Scan for the cell matching the given text and deliver its (X, Y) coordinate at center. 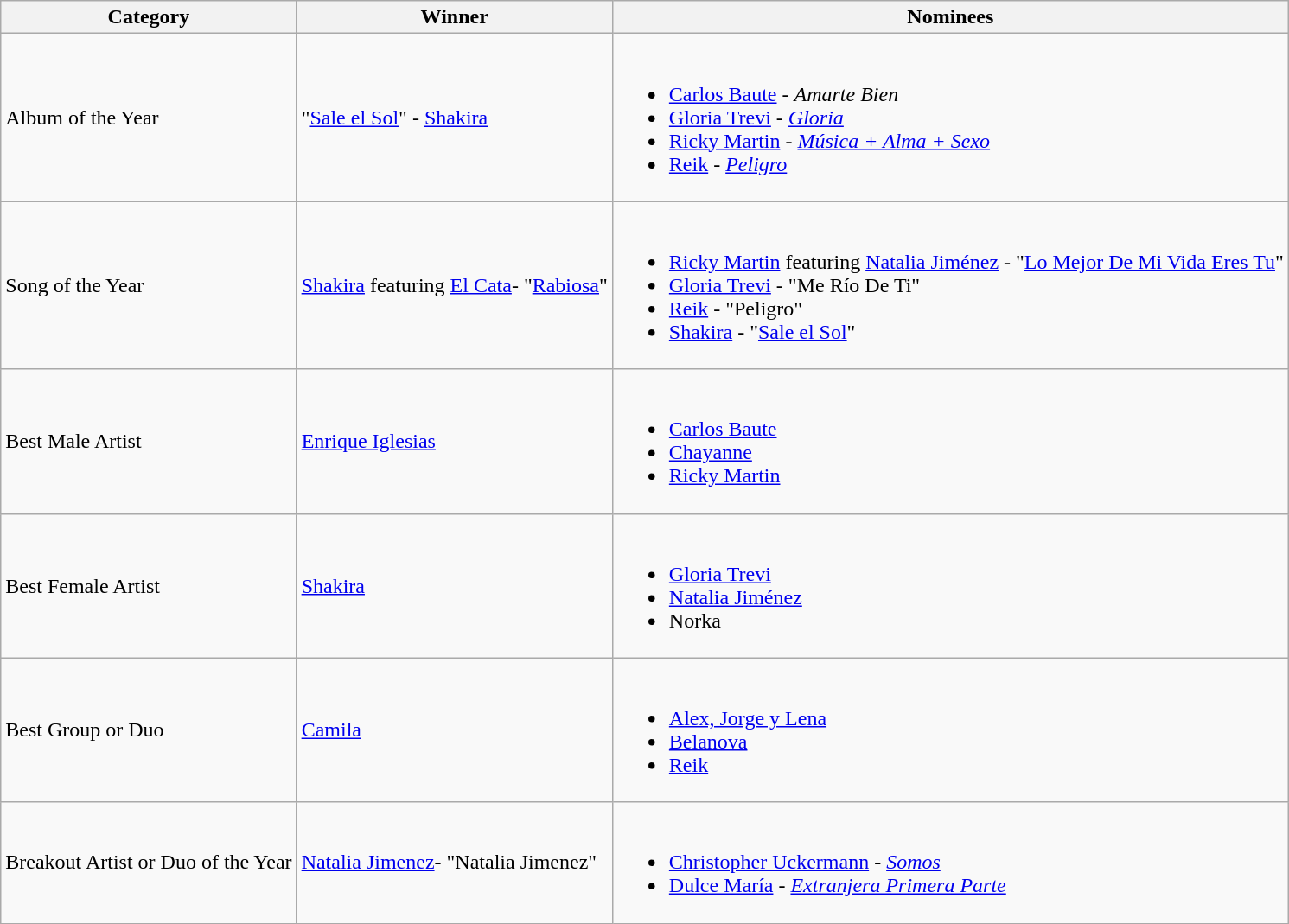
Carlos BauteChayanneRicky Martin (950, 441)
Winner (455, 17)
Category (149, 17)
Best Male Artist (149, 441)
Song of the Year (149, 285)
"Sale el Sol" - Shakira (455, 118)
Best Group or Duo (149, 730)
Christopher Uckermann - SomosDulce María - Extranjera Primera Parte (950, 863)
Nominees (950, 17)
Gloria TreviNatalia JiménezNorka (950, 586)
Natalia Jimenez- "Natalia Jimenez" (455, 863)
Camila (455, 730)
Ricky Martin featuring Natalia Jiménez - "Lo Mejor De Mi Vida Eres Tu"Gloria Trevi - "Me Río De Ti"Reik - "Peligro"Shakira - "Sale el Sol" (950, 285)
Alex, Jorge y LenaBelanovaReik (950, 730)
Carlos Baute - Amarte BienGloria Trevi - GloriaRicky Martin - Música + Alma + SexoReik - Peligro (950, 118)
Shakira featuring El Cata- "Rabiosa" (455, 285)
Album of the Year (149, 118)
Enrique Iglesias (455, 441)
Shakira (455, 586)
Breakout Artist or Duo of the Year (149, 863)
Best Female Artist (149, 586)
